Pinpoint the cell where the given text exists, returning its (x, y) midpoint coordinate. 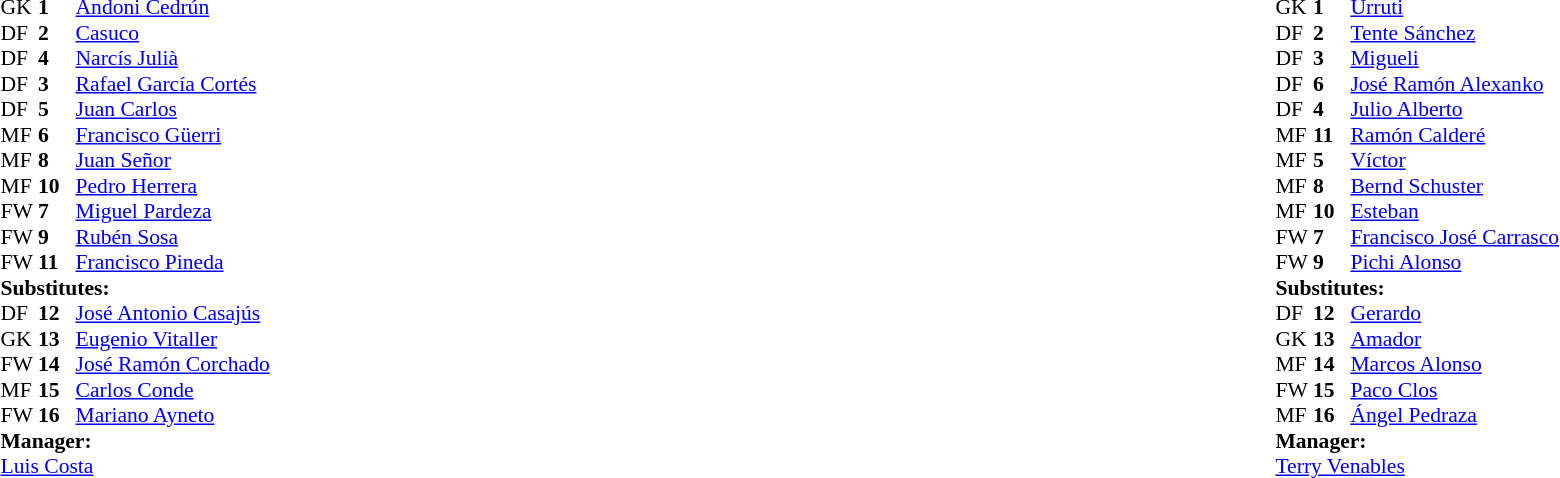
Víctor (1454, 161)
Julio Alberto (1454, 109)
Amador (1454, 339)
José Antonio Casajús (173, 313)
Francisco José Carrasco (1454, 237)
Juan Señor (173, 161)
Eugenio Vitaller (173, 339)
José Ramón Corchado (173, 365)
Rafael García Cortés (173, 84)
Pedro Herrera (173, 186)
Pichi Alonso (1454, 263)
Casuco (173, 33)
Ramón Calderé (1454, 135)
José Ramón Alexanko (1454, 84)
Gerardo (1454, 313)
Rubén Sosa (173, 237)
Mariano Ayneto (173, 415)
Migueli (1454, 59)
Carlos Conde (173, 390)
Narcís Julià (173, 59)
Francisco Güerri (173, 135)
Francisco Pineda (173, 263)
Bernd Schuster (1454, 186)
Tente Sánchez (1454, 33)
Ángel Pedraza (1454, 415)
Marcos Alonso (1454, 365)
Miguel Pardeza (173, 211)
Juan Carlos (173, 109)
Paco Clos (1454, 390)
Esteban (1454, 211)
